Capture the cell that displays the provided text and extract its [X, Y] central coordinate. 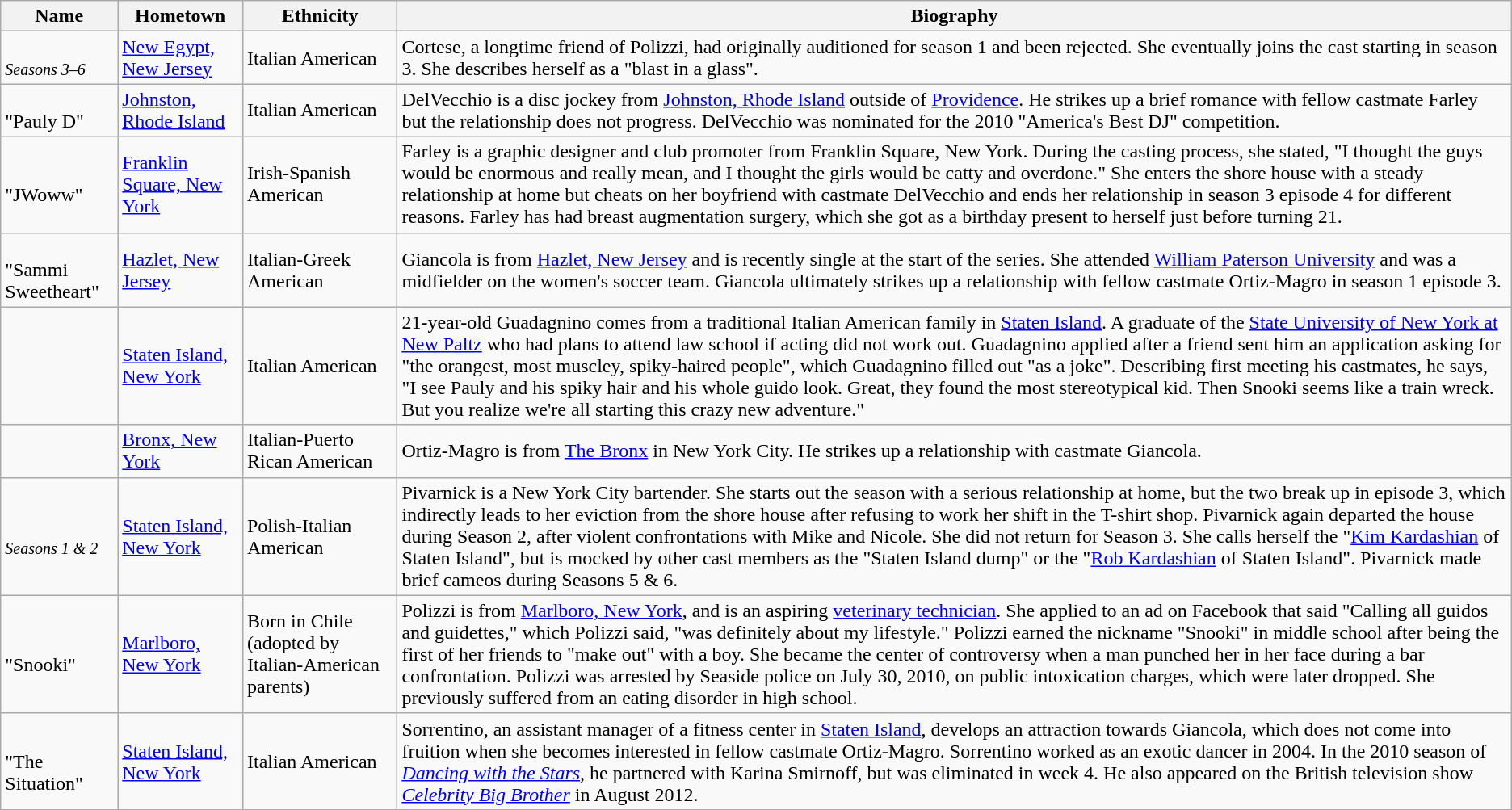
Ortiz-Magro is from The Bronx in New York City. He strikes up a relationship with castmate Giancola. [955, 451]
Ethnicity [320, 16]
Johnston, Rhode Island [181, 110]
Marlboro, New York [181, 654]
Born in Chile (adopted by Italian-American parents) [320, 654]
Irish-Spanish American [320, 184]
Polish-Italian American [320, 536]
Seasons 3–6 [60, 58]
Italian-Puerto Rican American [320, 451]
Hazlet, New Jersey [181, 270]
Italian-Greek American [320, 270]
Name [60, 16]
"JWoww" [60, 184]
Bronx, New York [181, 451]
Seasons 1 & 2 [60, 536]
Franklin Square, New York [181, 184]
"Pauly D" [60, 110]
"Snooki" [60, 654]
"The Situation" [60, 761]
New Egypt, New Jersey [181, 58]
"Sammi Sweetheart" [60, 270]
Hometown [181, 16]
Biography [955, 16]
